Locate the cell with the specified text and output its (x, y) center coordinate. 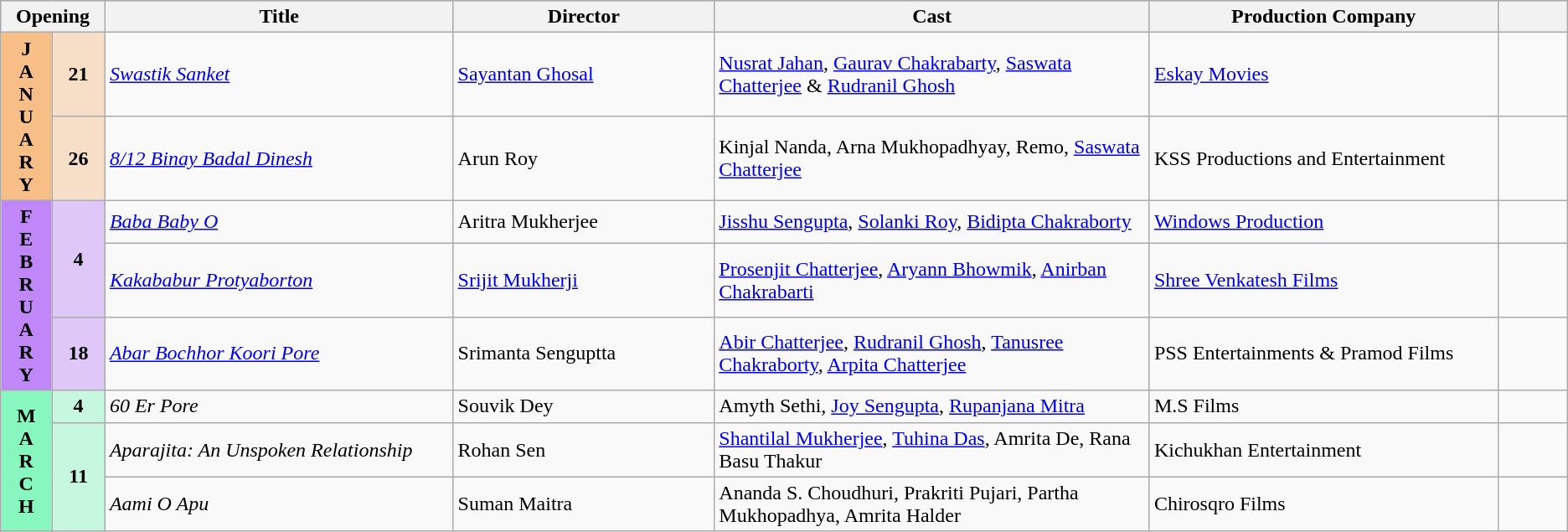
Amyth Sethi, Joy Sengupta, Rupanjana Mitra (932, 406)
26 (79, 158)
Baba Baby O (279, 221)
Chirosqro Films (1323, 504)
Srimanta Senguptta (584, 354)
Eskay Movies (1323, 75)
Production Company (1323, 17)
Arun Roy (584, 158)
Director (584, 17)
JANUARY (27, 116)
Abar Bochhor Koori Pore (279, 354)
Souvik Dey (584, 406)
Title (279, 17)
Jisshu Sengupta, Solanki Roy, Bidipta Chakraborty (932, 221)
M.S Films (1323, 406)
Suman Maitra (584, 504)
Kichukhan Entertainment (1323, 449)
PSS Entertainments & Pramod Films (1323, 354)
11 (79, 477)
Opening (54, 17)
Aparajita: An Unspoken Relationship (279, 449)
Aami O Apu (279, 504)
Cast (932, 17)
Abir Chatterjee, Rudranil Ghosh, Tanusree Chakraborty, Arpita Chatterjee (932, 354)
Prosenjit Chatterjee, Aryann Bhowmik, Anirban Chakrabarti (932, 280)
Shree Venkatesh Films (1323, 280)
Rohan Sen (584, 449)
60 Er Pore (279, 406)
KSS Productions and Entertainment (1323, 158)
Swastik Sanket (279, 75)
Kakababur Protyaborton (279, 280)
8/12 Binay Badal Dinesh (279, 158)
Kinjal Nanda, Arna Mukhopadhyay, Remo, Saswata Chatterjee (932, 158)
MARCH (27, 461)
21 (79, 75)
Srijit Mukherji (584, 280)
Ananda S. Choudhuri, Prakriti Pujari, Partha Mukhopadhya, Amrita Halder (932, 504)
Sayantan Ghosal (584, 75)
Nusrat Jahan, Gaurav Chakrabarty, Saswata Chatterjee & Rudranil Ghosh (932, 75)
Windows Production (1323, 221)
Shantilal Mukherjee, Tuhina Das, Amrita De, Rana Basu Thakur (932, 449)
Aritra Mukherjee (584, 221)
FEBRUARY (27, 295)
18 (79, 354)
